Determine the [x, y] coordinate at the center of the cell enclosing the given text.  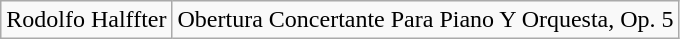
Rodolfo Halffter [86, 20]
Obertura Concertante Para Piano Y Orquesta, Op. 5 [426, 20]
